Extract the (x, y) coordinate from the center of the cell holding the provided text.  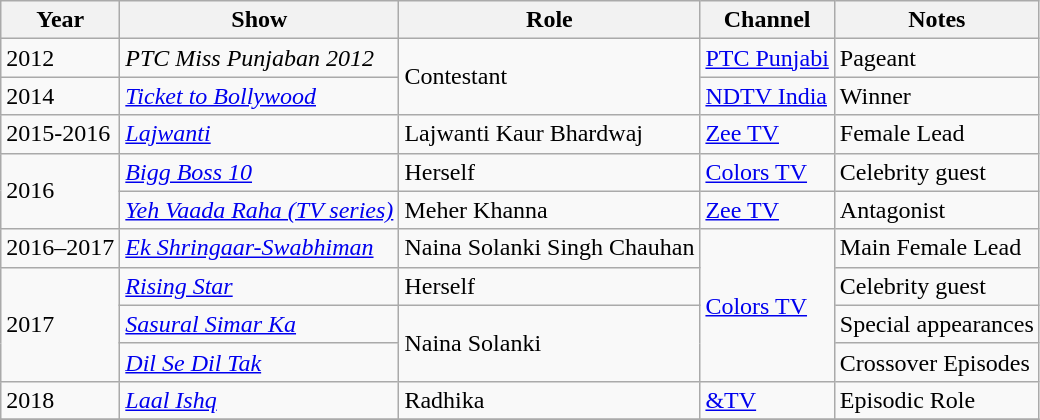
Main Female Lead (936, 248)
Naina Solanki Singh Chauhan (550, 248)
Laal Ishq (260, 400)
Dil Se Dil Tak (260, 362)
Ticket to Bollywood (260, 96)
2012 (60, 58)
PTC Miss Punjaban 2012 (260, 58)
2017 (60, 324)
Show (260, 20)
Sasural Simar Ka (260, 324)
Role (550, 20)
Meher Khanna (550, 210)
NDTV India (767, 96)
Winner (936, 96)
Antagonist (936, 210)
&TV (767, 400)
Pageant (936, 58)
2016–2017 (60, 248)
Ek Shringaar-Swabhiman (260, 248)
Radhika (550, 400)
Notes (936, 20)
Year (60, 20)
2018 (60, 400)
Contestant (550, 77)
2015-2016 (60, 134)
Naina Solanki (550, 343)
Channel (767, 20)
Special appearances (936, 324)
Crossover Episodes (936, 362)
Yeh Vaada Raha (TV series) (260, 210)
Bigg Boss 10 (260, 172)
Episodic Role (936, 400)
2014 (60, 96)
2016 (60, 191)
Lajwanti Kaur Bhardwaj (550, 134)
PTC Punjabi (767, 58)
Rising Star (260, 286)
Female Lead (936, 134)
Lajwanti (260, 134)
